Return the (x, y) coordinate for the center point of the cell that contains the specified text.  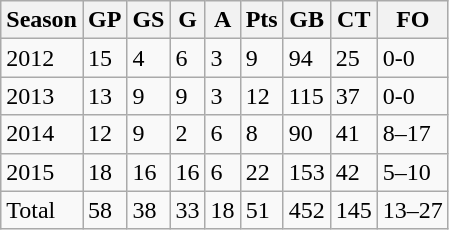
41 (354, 134)
42 (354, 172)
58 (104, 210)
2012 (42, 58)
153 (306, 172)
Pts (262, 20)
A (222, 20)
5–10 (412, 172)
GB (306, 20)
Total (42, 210)
13–27 (412, 210)
2 (188, 134)
8 (262, 134)
33 (188, 210)
2015 (42, 172)
51 (262, 210)
4 (148, 58)
115 (306, 96)
8–17 (412, 134)
CT (354, 20)
22 (262, 172)
145 (354, 210)
13 (104, 96)
15 (104, 58)
Season (42, 20)
38 (148, 210)
G (188, 20)
2014 (42, 134)
37 (354, 96)
25 (354, 58)
2013 (42, 96)
GP (104, 20)
90 (306, 134)
452 (306, 210)
FO (412, 20)
GS (148, 20)
94 (306, 58)
